From the cell containing the given text, extract its center point as (x, y) coordinate. 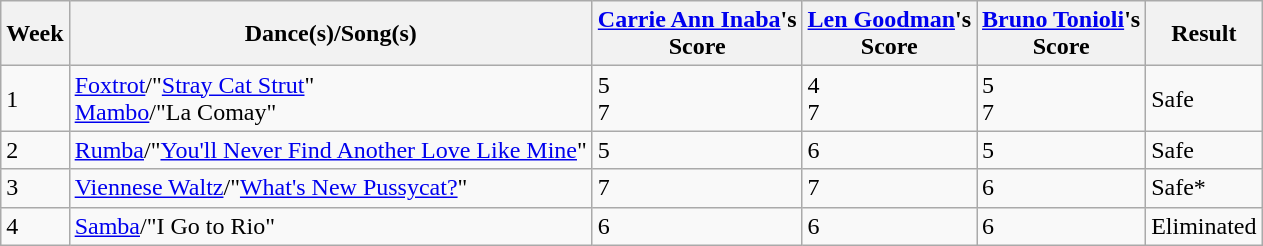
Result (1204, 34)
Eliminated (1204, 226)
Week (35, 34)
3 (35, 188)
Len Goodman'sScore (889, 34)
Samba/"I Go to Rio" (330, 226)
Bruno Tonioli'sScore (1062, 34)
2 (35, 150)
Safe* (1204, 188)
Viennese Waltz/"What's New Pussycat?" (330, 188)
47 (889, 98)
4 (35, 226)
1 (35, 98)
Carrie Ann Inaba'sScore (697, 34)
Foxtrot/"Stray Cat Strut"Mambo/"La Comay" (330, 98)
Dance(s)/Song(s) (330, 34)
Rumba/"You'll Never Find Another Love Like Mine" (330, 150)
